Search for the cell housing the specified text and yield its [x, y] center coordinate. 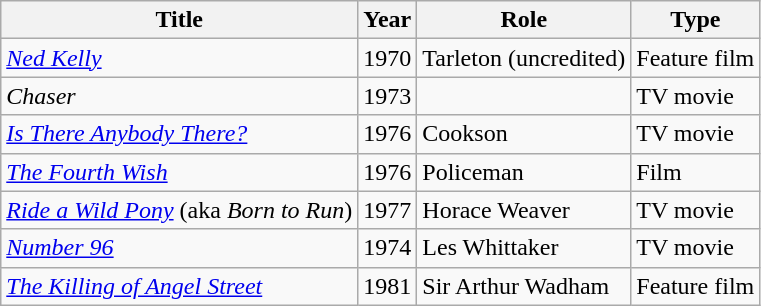
Number 96 [180, 248]
1977 [388, 210]
Film [696, 172]
Sir Arthur Wadham [524, 286]
Tarleton (uncredited) [524, 58]
Is There Anybody There? [180, 134]
1973 [388, 96]
Role [524, 20]
Title [180, 20]
The Fourth Wish [180, 172]
Cookson [524, 134]
1970 [388, 58]
The Killing of Angel Street [180, 286]
1981 [388, 286]
Horace Weaver [524, 210]
Policeman [524, 172]
Year [388, 20]
Type [696, 20]
Chaser [180, 96]
Les Whittaker [524, 248]
Ned Kelly [180, 58]
Ride a Wild Pony (aka Born to Run) [180, 210]
1974 [388, 248]
